Return [x, y] of the center of cell containing provided text 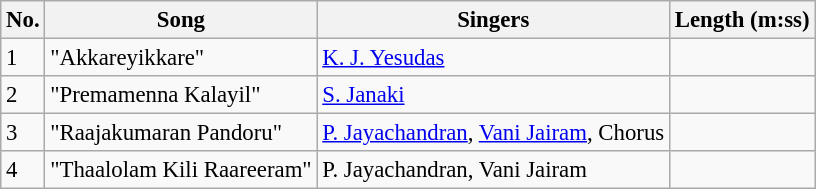
"Akkareyikkare" [181, 58]
2 [23, 95]
Singers [493, 20]
1 [23, 58]
No. [23, 20]
Song [181, 20]
K. J. Yesudas [493, 58]
P. Jayachandran, Vani Jairam [493, 170]
"Premamenna Kalayil" [181, 95]
P. Jayachandran, Vani Jairam, Chorus [493, 133]
4 [23, 170]
Length (m:ss) [742, 20]
"Thaalolam Kili Raareeram" [181, 170]
S. Janaki [493, 95]
3 [23, 133]
"Raajakumaran Pandoru" [181, 133]
